Capture the cell that displays the provided text and extract its [X, Y] central coordinate. 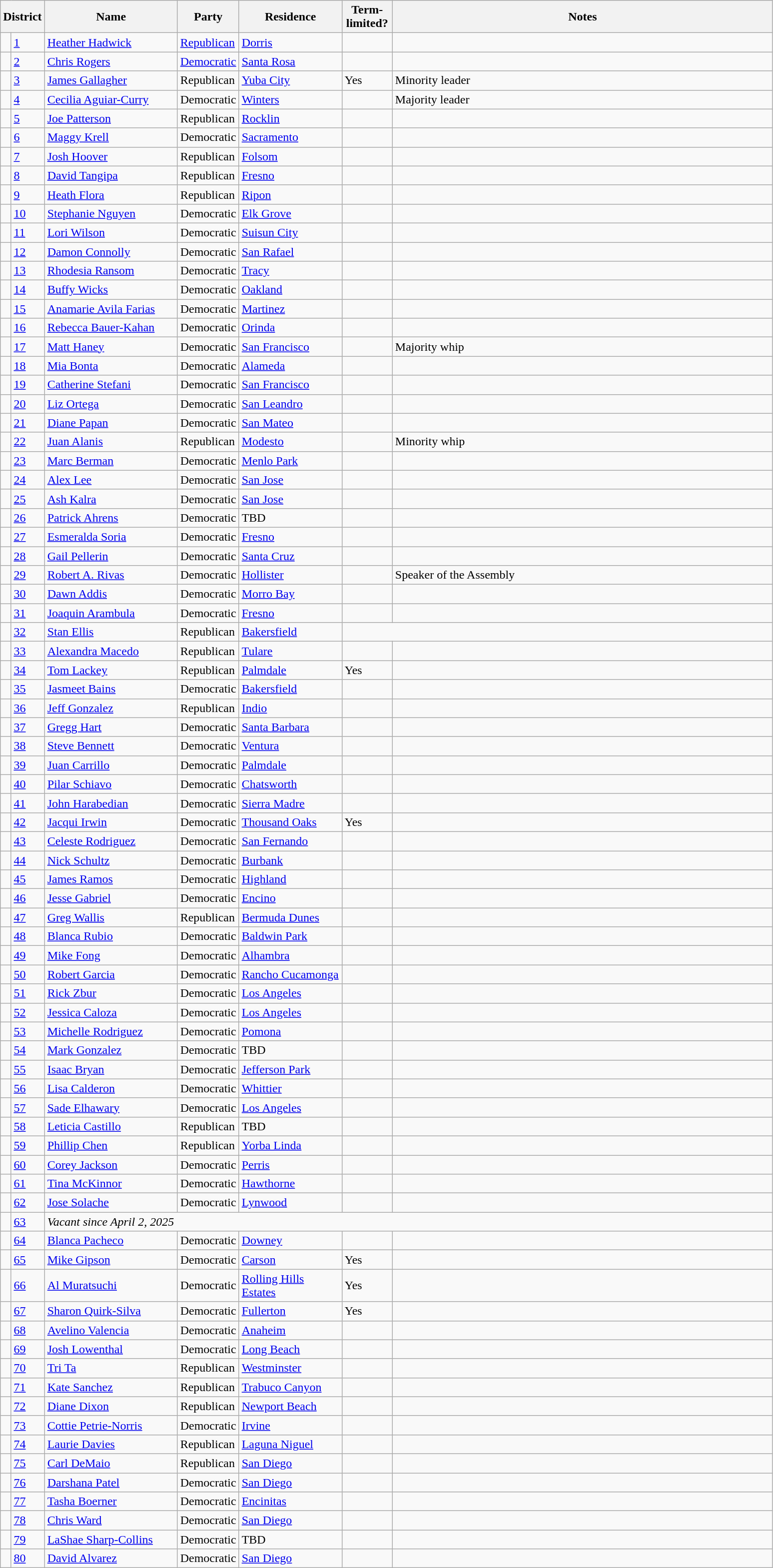
David Alvarez [111, 1559]
22 [28, 442]
63 [28, 1222]
2 [28, 61]
Term-limited? [367, 17]
37 [28, 727]
9 [28, 194]
11 [28, 232]
Jessica Caloza [111, 1012]
Phillip Chen [111, 1145]
Stephanie Nguyen [111, 213]
38 [28, 746]
Speaker of the Assembly [583, 575]
44 [28, 860]
Bermuda Dunes [290, 917]
77 [28, 1502]
Hawthorne [290, 1184]
Carl DeMaio [111, 1463]
17 [28, 347]
Laurie Davies [111, 1444]
Cottie Petrie-Norris [111, 1425]
Majority leader [583, 99]
Santa Barbara [290, 727]
Steve Bennett [111, 746]
Carson [290, 1260]
Diane Papan [111, 423]
Mia Bonta [111, 366]
Minority leader [583, 80]
42 [28, 822]
Santa Cruz [290, 556]
Sierra Madre [290, 803]
Hollister [290, 575]
5 [28, 118]
Notes [583, 17]
Corey Jackson [111, 1165]
78 [28, 1521]
64 [28, 1241]
Thousand Oaks [290, 822]
Robert A. Rivas [111, 575]
Orinda [290, 328]
13 [28, 271]
Gail Pellerin [111, 556]
23 [28, 461]
Tulare [290, 651]
48 [28, 936]
31 [28, 613]
Rocklin [290, 118]
14 [28, 290]
Rick Zbur [111, 993]
16 [28, 328]
Highland [290, 879]
15 [28, 309]
36 [28, 708]
62 [28, 1203]
60 [28, 1165]
Santa Rosa [290, 61]
San Rafael [290, 251]
James Ramos [111, 879]
Blanca Rubio [111, 936]
67 [28, 1311]
Suisun City [290, 232]
34 [28, 670]
Jasmeet Bains [111, 689]
Fullerton [290, 1311]
Blanca Pacheco [111, 1241]
Esmeralda Soria [111, 537]
80 [28, 1559]
7 [28, 156]
Matt Haney [111, 347]
Encino [290, 898]
Rancho Cucamonga [290, 974]
30 [28, 594]
Kate Sanchez [111, 1387]
4 [28, 99]
43 [28, 841]
Gregg Hart [111, 727]
79 [28, 1540]
49 [28, 955]
Buffy Wicks [111, 290]
Jeff Gonzalez [111, 708]
Damon Connolly [111, 251]
Leticia Castillo [111, 1126]
35 [28, 689]
Alameda [290, 366]
Downey [290, 1241]
Sharon Quirk-Silva [111, 1311]
71 [28, 1387]
Jefferson Park [290, 1069]
Irvine [290, 1425]
Lori Wilson [111, 232]
Greg Wallis [111, 917]
46 [28, 898]
Heath Flora [111, 194]
Jacqui Irwin [111, 822]
65 [28, 1260]
Vacant since April 2, 2025 [409, 1222]
51 [28, 993]
Maggy Krell [111, 137]
61 [28, 1184]
10 [28, 213]
Whittier [290, 1088]
Burbank [290, 860]
Folsom [290, 156]
Rolling Hills Estates [290, 1285]
68 [28, 1330]
Martinez [290, 309]
Liz Ortega [111, 404]
70 [28, 1368]
Mike Fong [111, 955]
54 [28, 1050]
Rhodesia Ransom [111, 271]
28 [28, 556]
56 [28, 1088]
Oakland [290, 290]
24 [28, 480]
Winters [290, 99]
Anaheim [290, 1330]
39 [28, 765]
Tracy [290, 271]
Robert Garcia [111, 974]
Joaquin Arambula [111, 613]
26 [28, 518]
Stan Ellis [111, 632]
Long Beach [290, 1349]
Avelino Valencia [111, 1330]
25 [28, 499]
Tri Ta [111, 1368]
Diane Dixon [111, 1406]
David Tangipa [111, 175]
73 [28, 1425]
Newport Beach [290, 1406]
69 [28, 1349]
Name [111, 17]
Alexandra Macedo [111, 651]
Trabuco Canyon [290, 1387]
Indio [290, 708]
Catherine Stefani [111, 385]
Encinitas [290, 1502]
Darshana Patel [111, 1483]
Chris Rogers [111, 61]
Alex Lee [111, 480]
27 [28, 537]
32 [28, 632]
19 [28, 385]
76 [28, 1483]
3 [28, 80]
Majority whip [583, 347]
Party [208, 17]
Pomona [290, 1031]
Patrick Ahrens [111, 518]
Josh Lowenthal [111, 1349]
San Leandro [290, 404]
40 [28, 784]
Marc Berman [111, 461]
Josh Hoover [111, 156]
Rebecca Bauer-Kahan [111, 328]
Laguna Niguel [290, 1444]
6 [28, 137]
Chris Ward [111, 1521]
58 [28, 1126]
Yuba City [290, 80]
Joe Patterson [111, 118]
Jose Solache [111, 1203]
18 [28, 366]
Menlo Park [290, 461]
Cecilia Aguiar-Curry [111, 99]
72 [28, 1406]
San Mateo [290, 423]
52 [28, 1012]
Westminster [290, 1368]
District [22, 17]
12 [28, 251]
Sacramento [290, 137]
Pilar Schiavo [111, 784]
San Fernando [290, 841]
Tina McKinnor [111, 1184]
Michelle Rodriguez [111, 1031]
Yorba Linda [290, 1145]
Modesto [290, 442]
75 [28, 1463]
57 [28, 1107]
Elk Grove [290, 213]
Dorris [290, 42]
LaShae Sharp-Collins [111, 1540]
Ventura [290, 746]
Perris [290, 1165]
Sade Elhawary [111, 1107]
45 [28, 879]
Juan Alanis [111, 442]
53 [28, 1031]
Al Muratsuchi [111, 1285]
Tom Lackey [111, 670]
Alhambra [290, 955]
1 [28, 42]
8 [28, 175]
Heather Hadwick [111, 42]
Mike Gipson [111, 1260]
Nick Schultz [111, 860]
29 [28, 575]
Mark Gonzalez [111, 1050]
James Gallagher [111, 80]
Lisa Calderon [111, 1088]
21 [28, 423]
Dawn Addis [111, 594]
Jesse Gabriel [111, 898]
Celeste Rodriguez [111, 841]
20 [28, 404]
Juan Carrillo [111, 765]
50 [28, 974]
Morro Bay [290, 594]
Chatsworth [290, 784]
Residence [290, 17]
59 [28, 1145]
John Harabedian [111, 803]
74 [28, 1444]
Anamarie Avila Farias [111, 309]
Isaac Bryan [111, 1069]
Lynwood [290, 1203]
41 [28, 803]
33 [28, 651]
47 [28, 917]
55 [28, 1069]
66 [28, 1285]
Tasha Boerner [111, 1502]
Baldwin Park [290, 936]
Ash Kalra [111, 499]
Ripon [290, 194]
Minority whip [583, 442]
